Capture the cell that displays the provided text and extract its [X, Y] central coordinate. 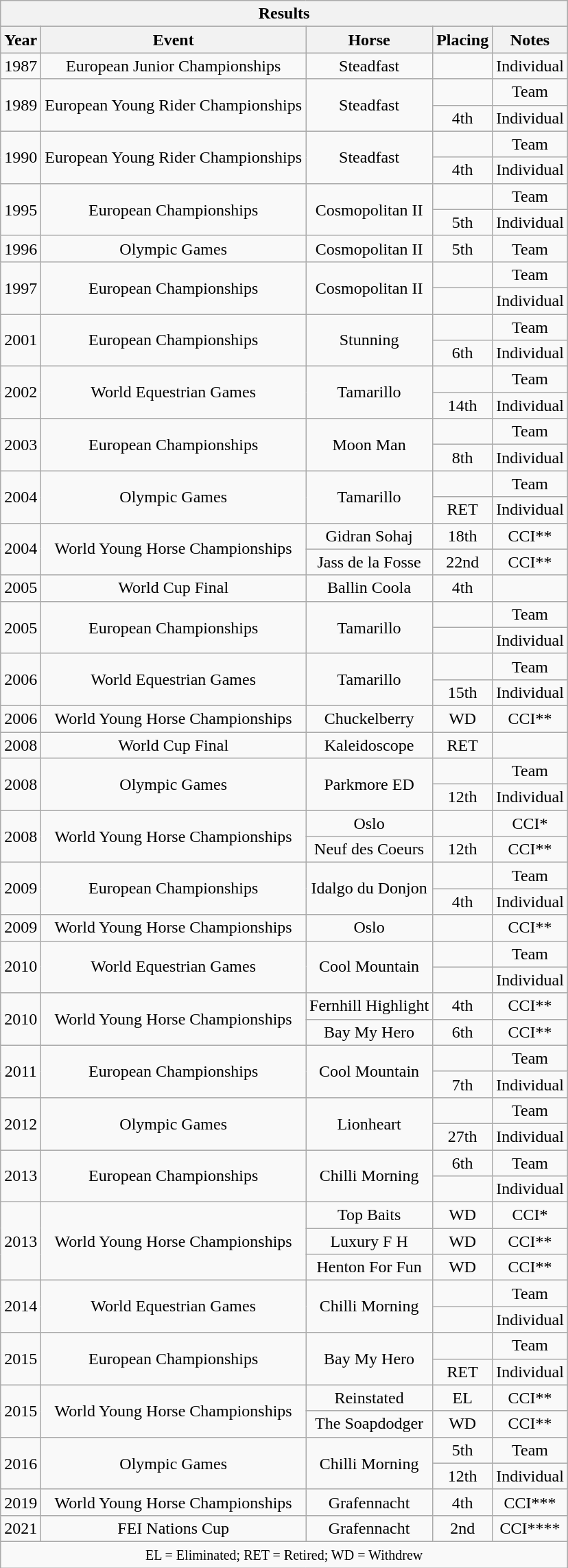
Gidran Sohaj [369, 536]
Kaleidoscope [369, 745]
Event [174, 40]
2002 [21, 393]
1989 [21, 105]
Luxury F H [369, 1241]
2011 [21, 1071]
Lionheart [369, 1123]
European Junior Championships [174, 66]
2012 [21, 1123]
8th [462, 458]
2021 [21, 1528]
14th [462, 406]
2019 [21, 1502]
EL = Eliminated; RET = Retired; WD = Withdrew [284, 1554]
Chuckelberry [369, 718]
CCI**** [530, 1528]
Top Baits [369, 1215]
Moon Man [369, 445]
Idalgo du Donjon [369, 889]
Fernhill Highlight [369, 1006]
Neuf des Coeurs [369, 850]
Ballin Coola [369, 588]
1996 [21, 248]
CCI*** [530, 1502]
Parkmore ED [369, 784]
2014 [21, 1307]
2nd [462, 1528]
7th [462, 1084]
2016 [21, 1463]
15th [462, 692]
1995 [21, 209]
Notes [530, 40]
2001 [21, 340]
Stunning [369, 340]
The Soapdodger [369, 1424]
FEI Nations Cup [174, 1528]
2003 [21, 445]
Jass de la Fosse [369, 562]
Horse [369, 40]
1987 [21, 66]
Results [284, 14]
18th [462, 536]
Year [21, 40]
Henton For Fun [369, 1267]
Reinstated [369, 1398]
1990 [21, 157]
Placing [462, 40]
27th [462, 1136]
EL [462, 1398]
1997 [21, 288]
22nd [462, 562]
